Pinpoint the cell where the given text exists, returning its (X, Y) midpoint coordinate. 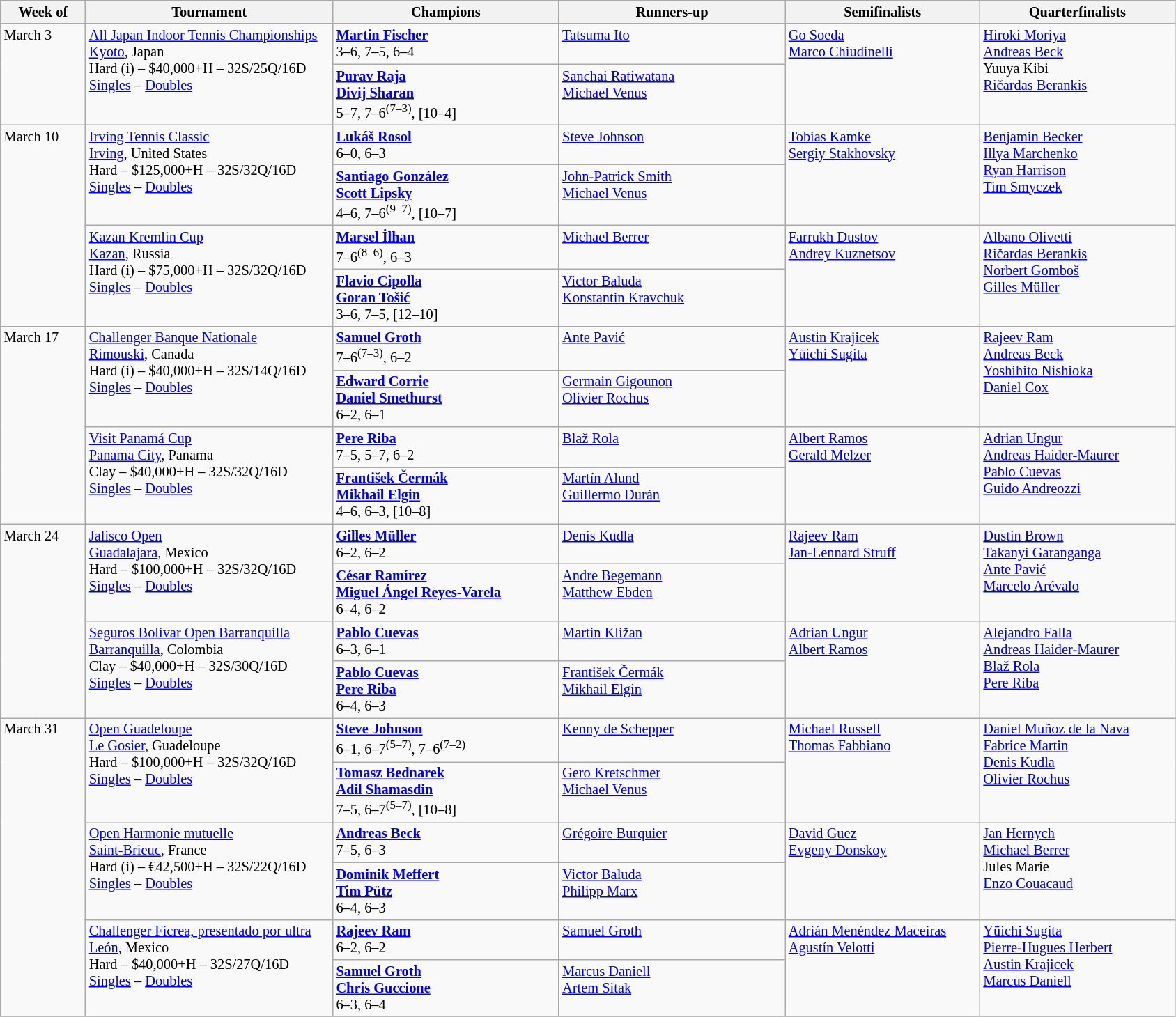
František Čermák Mikhail Elgin4–6, 6–3, [10–8] (446, 495)
Austin Krajicek Yūichi Sugita (883, 376)
John-Patrick Smith Michael Venus (672, 195)
Tatsuma Ito (672, 44)
Marcus Daniell Artem Sitak (672, 988)
Victor Baluda Konstantin Kravchuk (672, 297)
Rajeev Ram Jan-Lennard Struff (883, 573)
Blaž Rola (672, 447)
Andreas Beck7–5, 6–3 (446, 842)
Tobias Kamke Sergiy Stakhovsky (883, 176)
Steve Johnson6–1, 6–7(5–7), 7–6(7–2) (446, 740)
Germain Gigounon Olivier Rochus (672, 398)
Pablo Cuevas Pere Riba6–4, 6–3 (446, 690)
Benjamin Becker Illya Marchenko Ryan Harrison Tim Smyczek (1078, 176)
Purav Raja Divij Sharan5–7, 7–6(7–3), [10–4] (446, 95)
Samuel Groth (672, 940)
Michael Berrer (672, 247)
Martin Kližan (672, 641)
Grégoire Burquier (672, 842)
Champions (446, 12)
Farrukh Dustov Andrey Kuznetsov (883, 276)
Runners-up (672, 12)
March 3 (43, 74)
Seguros Bolívar Open BarranquillaBarranquilla, ColombiaClay – $40,000+H – 32S/30Q/16D Singles – Doubles (209, 669)
Gero Kretschmer Michael Venus (672, 791)
Open GuadeloupeLe Gosier, GuadeloupeHard – $100,000+H – 32S/32Q/16D Singles – Doubles (209, 770)
All Japan Indoor Tennis ChampionshipsKyoto, JapanHard (i) – $40,000+H – 32S/25Q/16D Singles – Doubles (209, 74)
Gilles Müller6–2, 6–2 (446, 544)
Jalisco OpenGuadalajara, MexicoHard – $100,000+H – 32S/32Q/16D Singles – Doubles (209, 573)
Tomasz Bednarek Adil Shamasdin7–5, 6–7(5–7), [10–8] (446, 791)
Rajeev Ram6–2, 6–2 (446, 940)
Samuel Groth Chris Guccione6–3, 6–4 (446, 988)
Santiago González Scott Lipsky4–6, 7–6(9–7), [10–7] (446, 195)
Semifinalists (883, 12)
Challenger Banque NationaleRimouski, CanadaHard (i) – $40,000+H – 32S/14Q/16D Singles – Doubles (209, 376)
Hiroki Moriya Andreas Beck Yuuya Kibi Ričardas Berankis (1078, 74)
Yūichi Sugita Pierre-Hugues Herbert Austin Krajicek Marcus Daniell (1078, 968)
Albert Ramos Gerald Melzer (883, 475)
Visit Panamá CupPanama City, PanamaClay – $40,000+H – 32S/32Q/16D Singles – Doubles (209, 475)
Daniel Muñoz de la Nava Fabrice Martin Denis Kudla Olivier Rochus (1078, 770)
Quarterfinalists (1078, 12)
March 24 (43, 621)
Irving Tennis ClassicIrving, United StatesHard – $125,000+H – 32S/32Q/16D Singles – Doubles (209, 176)
Rajeev Ram Andreas Beck Yoshihito Nishioka Daniel Cox (1078, 376)
Marsel İlhan7–6(8–6), 6–3 (446, 247)
Michael Russell Thomas Fabbiano (883, 770)
Tournament (209, 12)
Kenny de Schepper (672, 740)
Alejandro Falla Andreas Haider-Maurer Blaž Rola Pere Riba (1078, 669)
Jan Hernych Michael Berrer Jules Marie Enzo Couacaud (1078, 871)
Week of (43, 12)
César Ramírez Miguel Ángel Reyes-Varela6–4, 6–2 (446, 592)
Adrian Ungur Albert Ramos (883, 669)
Andre Begemann Matthew Ebden (672, 592)
Go Soeda Marco Chiudinelli (883, 74)
Edward Corrie Daniel Smethurst6–2, 6–1 (446, 398)
Samuel Groth7–6(7–3), 6–2 (446, 348)
March 31 (43, 867)
Adrián Menéndez Maceiras Agustín Velotti (883, 968)
March 17 (43, 425)
Pablo Cuevas6–3, 6–1 (446, 641)
Kazan Kremlin CupKazan, RussiaHard (i) – $75,000+H – 32S/32Q/16D Singles – Doubles (209, 276)
František Čermák Mikhail Elgin (672, 690)
Martin Fischer3–6, 7–5, 6–4 (446, 44)
Lukáš Rosol6–0, 6–3 (446, 145)
Ante Pavić (672, 348)
Sanchai Ratiwatana Michael Venus (672, 95)
Victor Baluda Philipp Marx (672, 891)
Pere Riba7–5, 5–7, 6–2 (446, 447)
Dustin Brown Takanyi Garanganga Ante Pavić Marcelo Arévalo (1078, 573)
Denis Kudla (672, 544)
Adrian Ungur Andreas Haider-Maurer Pablo Cuevas Guido Andreozzi (1078, 475)
Dominik Meffert Tim Pütz6–4, 6–3 (446, 891)
Steve Johnson (672, 145)
Challenger Ficrea, presentado por ultraLeón, MexicoHard – $40,000+H – 32S/27Q/16D Singles – Doubles (209, 968)
March 10 (43, 226)
Flavio Cipolla Goran Tošić3–6, 7–5, [12–10] (446, 297)
Martín Alund Guillermo Durán (672, 495)
Albano Olivetti Ričardas Berankis Norbert Gomboš Gilles Müller (1078, 276)
David Guez Evgeny Donskoy (883, 871)
Open Harmonie mutuelleSaint-Brieuc, FranceHard (i) – €42,500+H – 32S/22Q/16D Singles – Doubles (209, 871)
